Pinpoint the cell where the given text exists, returning its (x, y) midpoint coordinate. 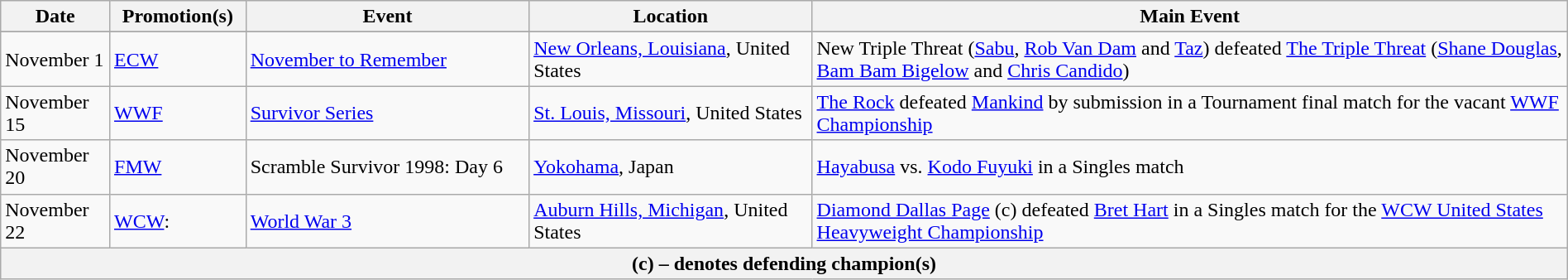
ECW (179, 60)
Promotion(s) (179, 17)
Yokohama, Japan (671, 167)
November to Remember (387, 60)
New Triple Threat (Sabu, Rob Van Dam and Taz) defeated The Triple Threat (Shane Douglas, Bam Bam Bigelow and Chris Candido) (1189, 60)
The Rock defeated Mankind by submission in a Tournament final match for the vacant WWF Championship (1189, 113)
New Orleans, Louisiana, United States (671, 60)
Location (671, 17)
Auburn Hills, Michigan, United States (671, 220)
Survivor Series (387, 113)
November 22 (55, 220)
Date (55, 17)
November 20 (55, 167)
Diamond Dallas Page (c) defeated Bret Hart in a Singles match for the WCW United States Heavyweight Championship (1189, 220)
Event (387, 17)
(c) – denotes defending champion(s) (784, 263)
Scramble Survivor 1998: Day 6 (387, 167)
FMW (179, 167)
Main Event (1189, 17)
World War 3 (387, 220)
WWF (179, 113)
WCW: (179, 220)
November 1 (55, 60)
November 15 (55, 113)
Hayabusa vs. Kodo Fuyuki in a Singles match (1189, 167)
St. Louis, Missouri, United States (671, 113)
